Search for the cell housing the specified text and yield its (X, Y) center coordinate. 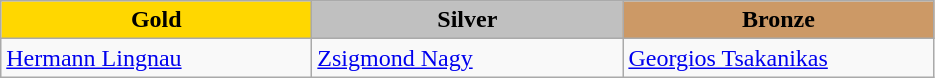
Silver (468, 20)
Zsigmond Nagy (468, 58)
Bronze (778, 20)
Hermann Lingnau (156, 58)
Georgios Tsakanikas (778, 58)
Gold (156, 20)
